Locate the cell with the specified text and output its [x, y] center coordinate. 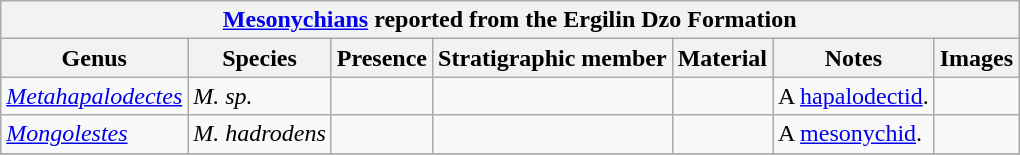
Presence [382, 58]
A mesonychid. [854, 134]
Mesonychians reported from the Ergilin Dzo Formation [510, 20]
M. hadrodens [260, 134]
Metahapalodectes [94, 96]
Material [722, 58]
Images [976, 58]
Mongolestes [94, 134]
M. sp. [260, 96]
Stratigraphic member [553, 58]
Notes [854, 58]
Species [260, 58]
A hapalodectid. [854, 96]
Genus [94, 58]
